Return [x, y] of the center of cell containing provided text 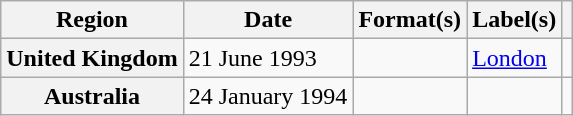
Region [92, 20]
21 June 1993 [268, 58]
United Kingdom [92, 58]
Date [268, 20]
24 January 1994 [268, 96]
Format(s) [410, 20]
London [514, 58]
Label(s) [514, 20]
Australia [92, 96]
